From the cell containing the given text, extract its center point as [x, y] coordinate. 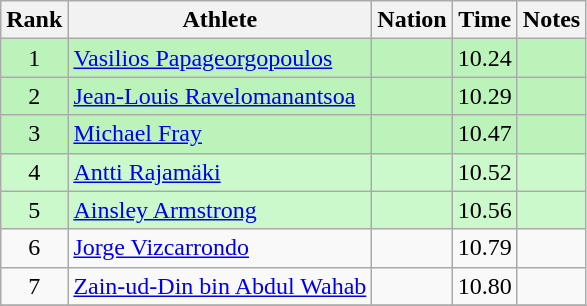
Notes [551, 20]
4 [34, 172]
Time [484, 20]
10.24 [484, 58]
Vasilios Papageorgopoulos [220, 58]
7 [34, 286]
Nation [412, 20]
10.79 [484, 248]
2 [34, 96]
3 [34, 134]
10.80 [484, 286]
5 [34, 210]
Michael Fray [220, 134]
Jean-Louis Ravelomanantsoa [220, 96]
Antti Rajamäki [220, 172]
Rank [34, 20]
Athlete [220, 20]
10.29 [484, 96]
Jorge Vizcarrondo [220, 248]
1 [34, 58]
Zain-ud-Din bin Abdul Wahab [220, 286]
6 [34, 248]
10.56 [484, 210]
10.47 [484, 134]
10.52 [484, 172]
Ainsley Armstrong [220, 210]
